Return [X, Y] of the center of cell containing provided text 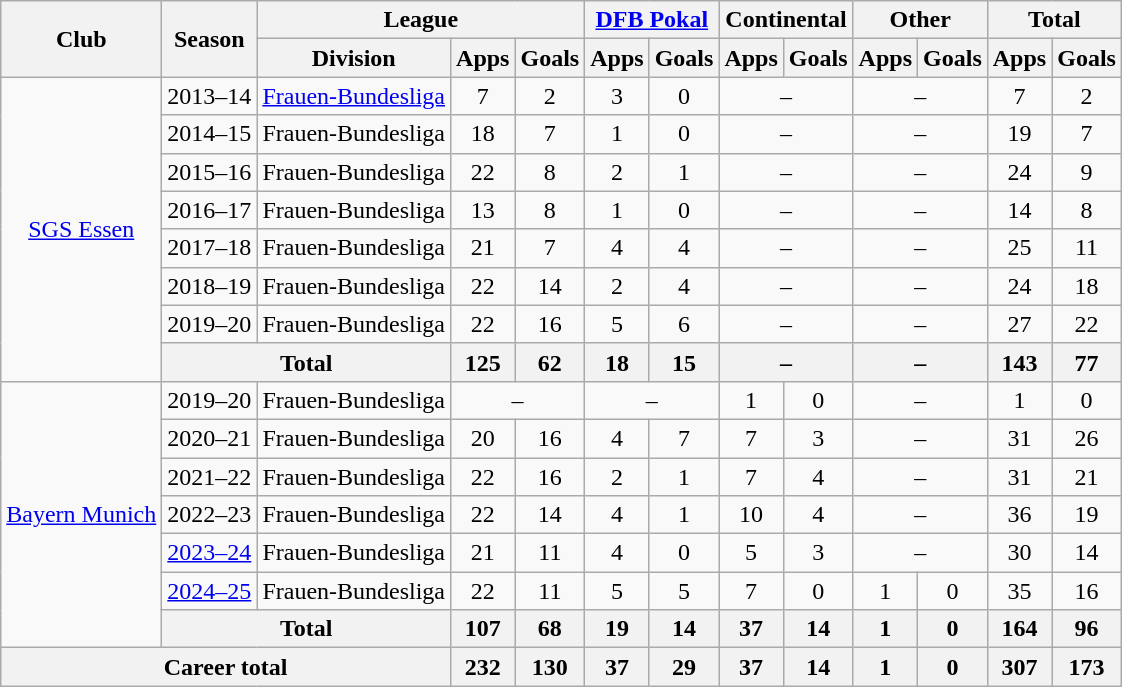
2014–15 [210, 134]
107 [483, 629]
30 [1019, 553]
62 [550, 362]
125 [483, 362]
Career total [226, 667]
143 [1019, 362]
Division [354, 58]
2021–22 [210, 477]
2017–18 [210, 248]
307 [1019, 667]
Continental [786, 20]
9 [1087, 172]
36 [1019, 515]
173 [1087, 667]
2023–24 [210, 553]
2024–25 [210, 591]
232 [483, 667]
6 [684, 324]
Club [82, 39]
2015–16 [210, 172]
2013–14 [210, 96]
Season [210, 39]
League [421, 20]
Other [920, 20]
27 [1019, 324]
Bayern Munich [82, 514]
25 [1019, 248]
2016–17 [210, 210]
13 [483, 210]
130 [550, 667]
29 [684, 667]
20 [483, 438]
2022–23 [210, 515]
DFB Pokal [652, 20]
96 [1087, 629]
68 [550, 629]
164 [1019, 629]
26 [1087, 438]
2018–19 [210, 286]
15 [684, 362]
35 [1019, 591]
77 [1087, 362]
10 [751, 515]
2020–21 [210, 438]
SGS Essen [82, 229]
